Determine the (x, y) coordinate at the center of the cell enclosing the given text.  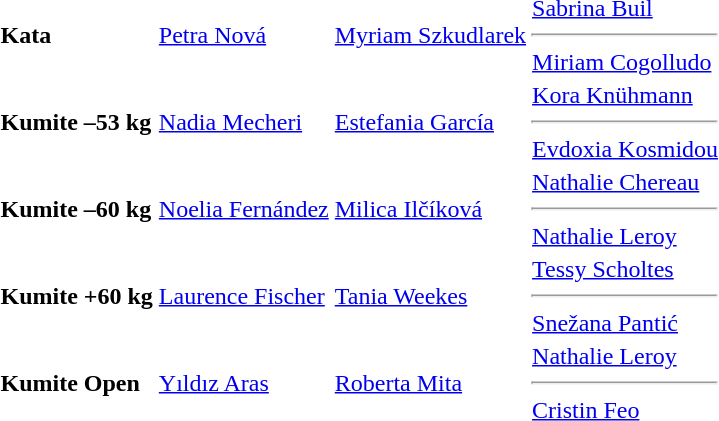
Laurence Fischer (244, 296)
Tania Weekes (430, 296)
Noelia Fernández (244, 209)
Estefania García (430, 122)
Milica Ilčíková (430, 209)
Nadia Mecheri (244, 122)
